Find where the given text appears and provide that cell's center as (X, Y) coordinate. 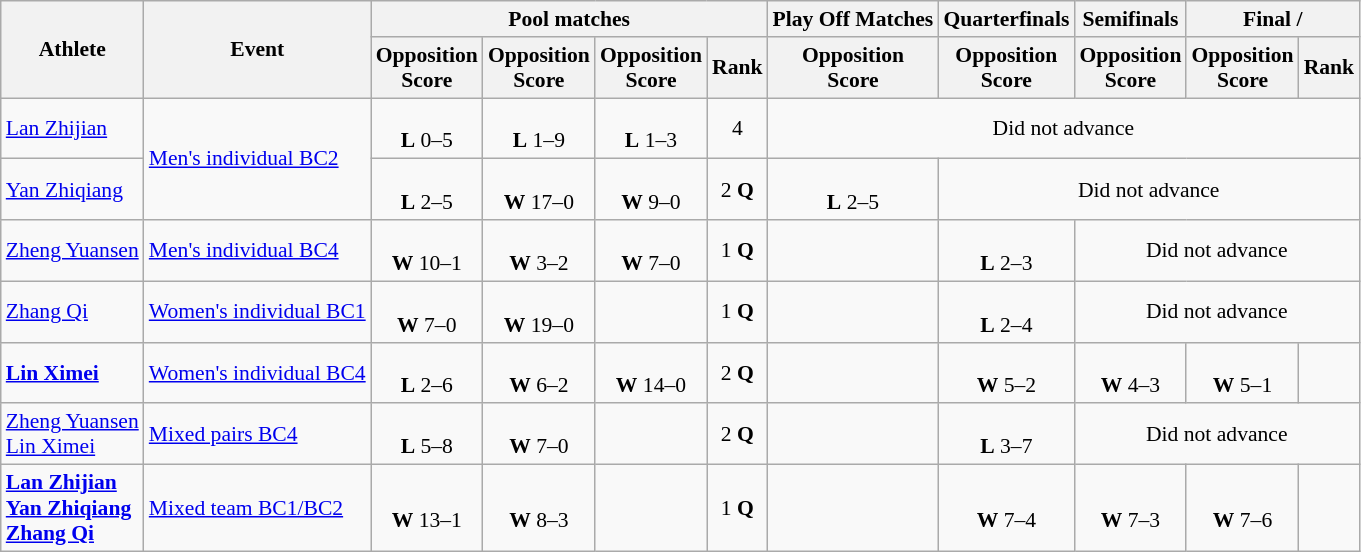
4 (738, 128)
L 1–9 (539, 128)
Play Off Matches (854, 19)
W 7–6 (1242, 508)
W 7–4 (1006, 508)
Yan Zhiqiang (72, 190)
W 6–2 (539, 372)
L 0–5 (427, 128)
Pool matches (570, 19)
W 5–1 (1242, 372)
Final / (1272, 19)
W 8–3 (539, 508)
Men's individual BC2 (258, 159)
Event (258, 50)
W 10–1 (427, 250)
Zheng Yuansen (72, 250)
Semifinals (1130, 19)
L 5–8 (427, 434)
Women's individual BC1 (258, 312)
Lan Zhijian (72, 128)
L 2–3 (1006, 250)
W 9–0 (651, 190)
L 3–7 (1006, 434)
W 13–1 (427, 508)
Men's individual BC4 (258, 250)
W 3–2 (539, 250)
W 7–3 (1130, 508)
Women's individual BC4 (258, 372)
W 4–3 (1130, 372)
Athlete (72, 50)
Lin Ximei (72, 372)
W 5–2 (1006, 372)
Mixed team BC1/BC2 (258, 508)
L 2–4 (1006, 312)
W 19–0 (539, 312)
W 14–0 (651, 372)
Zheng YuansenLin Ximei (72, 434)
W 17–0 (539, 190)
L 1–3 (651, 128)
Zhang Qi (72, 312)
Lan ZhijianYan ZhiqiangZhang Qi (72, 508)
Mixed pairs BC4 (258, 434)
Quarterfinals (1006, 19)
L 2–6 (427, 372)
